Capture the cell that displays the provided text and extract its (x, y) central coordinate. 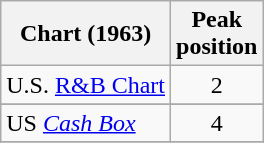
Peakposition (217, 34)
4 (217, 123)
US Cash Box (86, 123)
2 (217, 85)
U.S. R&B Chart (86, 85)
Chart (1963) (86, 34)
